Return [X, Y] of the center of cell containing provided text 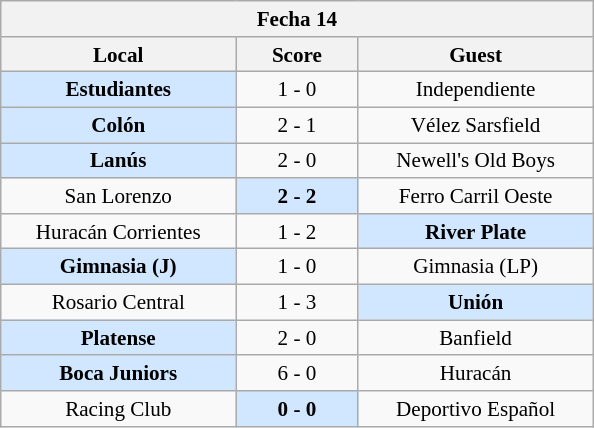
2 - 2 [297, 196]
Estudiantes [118, 90]
Unión [476, 302]
Independiente [476, 90]
Fecha 14 [297, 18]
River Plate [476, 230]
Rosario Central [118, 302]
Gimnasia (LP) [476, 266]
Racing Club [118, 408]
Local [118, 54]
Ferro Carril Oeste [476, 196]
San Lorenzo [118, 196]
Newell's Old Boys [476, 160]
Boca Juniors [118, 372]
Score [297, 54]
Huracán [476, 372]
Guest [476, 54]
Gimnasia (J) [118, 266]
1 - 3 [297, 302]
0 - 0 [297, 408]
Banfield [476, 338]
2 - 1 [297, 124]
6 - 0 [297, 372]
Huracán Corrientes [118, 230]
1 - 2 [297, 230]
Lanús [118, 160]
Colón [118, 124]
Vélez Sarsfield [476, 124]
Deportivo Español [476, 408]
Platense [118, 338]
